Scan for the cell matching the given text and deliver its (x, y) coordinate at center. 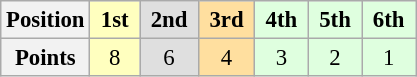
2 (335, 58)
8 (115, 58)
4 (226, 58)
6 (170, 58)
2nd (170, 20)
5th (335, 20)
3rd (226, 20)
Points (46, 58)
3 (282, 58)
6th (389, 20)
4th (282, 20)
1 (389, 58)
Position (46, 20)
1st (115, 20)
